Detect which cell encompasses the target text, then output its [X, Y] center coordinate. 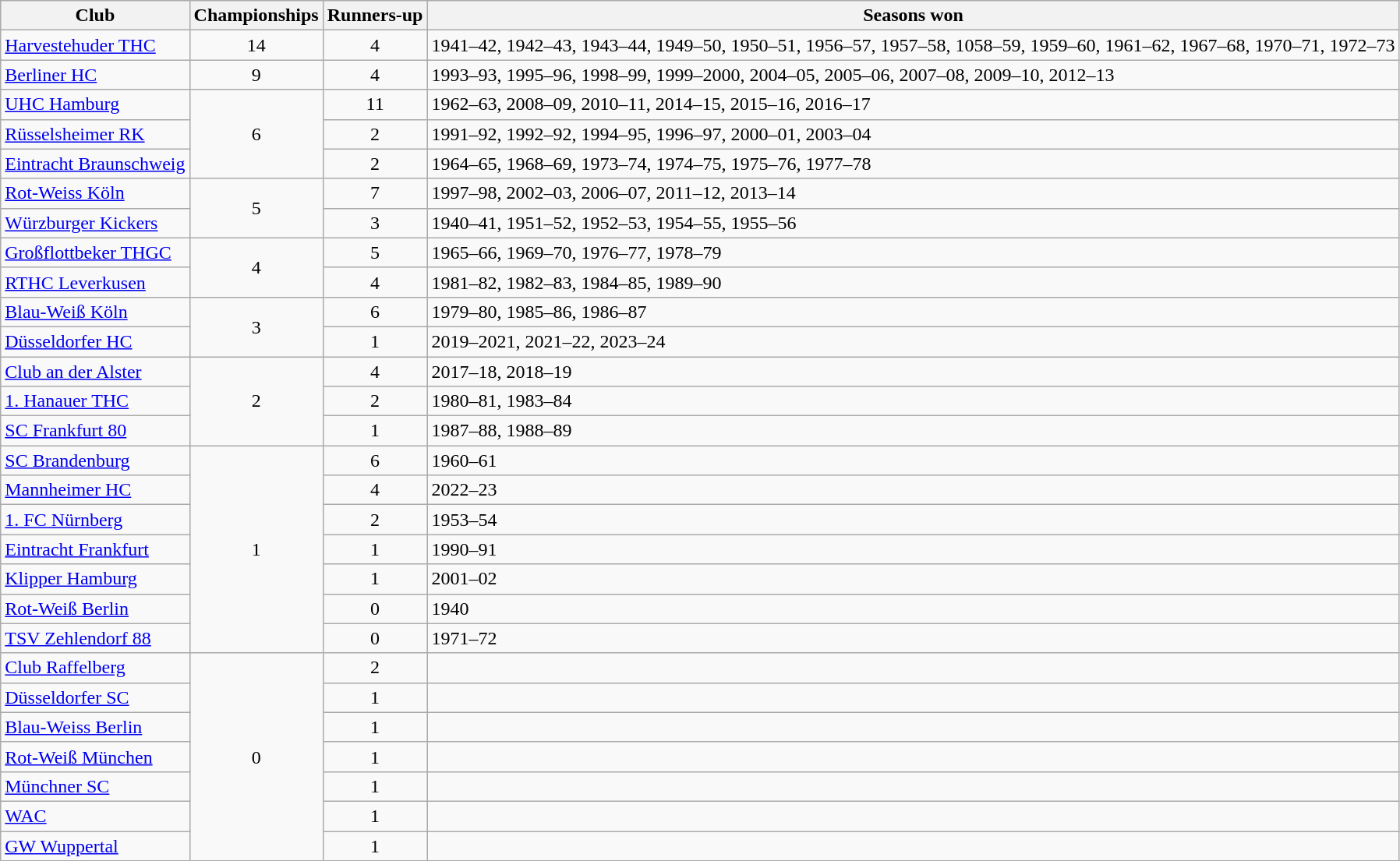
2019–2021, 2021–22, 2023–24 [914, 341]
14 [256, 45]
1964–65, 1968–69, 1973–74, 1974–75, 1975–76, 1977–78 [914, 164]
1965–66, 1969–70, 1976–77, 1978–79 [914, 252]
Düsseldorfer SC [95, 697]
Düsseldorfer HC [95, 341]
1940–41, 1951–52, 1952–53, 1954–55, 1955–56 [914, 223]
1953–54 [914, 520]
1987–88, 1988–89 [914, 431]
Großflottbeker THGC [95, 252]
SC Brandenburg [95, 460]
7 [375, 193]
Club Raffelberg [95, 668]
Championships [256, 16]
1971–72 [914, 638]
11 [375, 104]
Club an der Alster [95, 372]
9 [256, 75]
Berliner HC [95, 75]
1990–91 [914, 549]
WAC [95, 816]
1997–98, 2002–03, 2006–07, 2011–12, 2013–14 [914, 193]
SC Frankfurt 80 [95, 431]
Rot-Weiss Köln [95, 193]
2017–18, 2018–19 [914, 372]
UHC Hamburg [95, 104]
2001–02 [914, 579]
1. Hanauer THC [95, 401]
Münchner SC [95, 786]
2022–23 [914, 490]
Rüsselsheimer RK [95, 134]
1. FC Nürnberg [95, 520]
GW Wuppertal [95, 845]
Runners-up [375, 16]
Blau-Weiss Berlin [95, 727]
1991–92, 1992–92, 1994–95, 1996–97, 2000–01, 2003–04 [914, 134]
Harvestehuder THC [95, 45]
1993–93, 1995–96, 1998–99, 1999–2000, 2004–05, 2005–06, 2007–08, 2009–10, 2012–13 [914, 75]
Blau-Weiß Köln [95, 312]
RTHC Leverkusen [95, 282]
1962–63, 2008–09, 2010–11, 2014–15, 2015–16, 2016–17 [914, 104]
Rot-Weiß Berlin [95, 609]
Eintracht Braunschweig [95, 164]
Seasons won [914, 16]
1941–42, 1942–43, 1943–44, 1949–50, 1950–51, 1956–57, 1957–58, 1058–59, 1959–60, 1961–62, 1967–68, 1970–71, 1972–73 [914, 45]
1980–81, 1983–84 [914, 401]
Rot-Weiß München [95, 757]
Club [95, 16]
1960–61 [914, 460]
Eintracht Frankfurt [95, 549]
TSV Zehlendorf 88 [95, 638]
Würzburger Kickers [95, 223]
Klipper Hamburg [95, 579]
Mannheimer HC [95, 490]
1940 [914, 609]
1979–80, 1985–86, 1986–87 [914, 312]
1981–82, 1982–83, 1984–85, 1989–90 [914, 282]
